Determine the (x, y) coordinate at the center of the cell enclosing the given text.  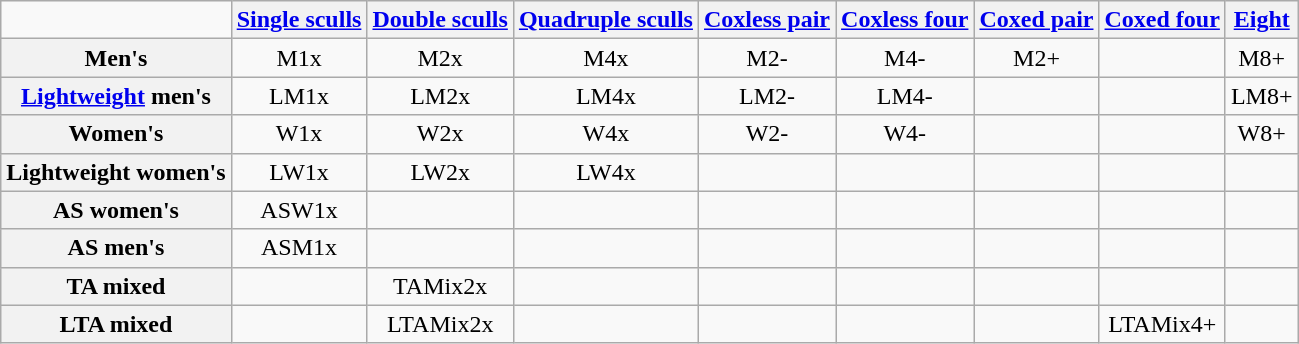
M2- (766, 58)
W8+ (1262, 134)
LW2x (440, 172)
TAMix2x (440, 286)
AS men's (116, 248)
M2x (440, 58)
Eight (1262, 20)
Men's (116, 58)
Coxless four (905, 20)
M8+ (1262, 58)
TA mixed (116, 286)
Coxless pair (766, 20)
M2+ (1036, 58)
Lightweight men's (116, 96)
LM8+ (1262, 96)
Double sculls (440, 20)
LTAMix2x (440, 324)
LW4x (606, 172)
Single sculls (299, 20)
M1x (299, 58)
Women's (116, 134)
LM4- (905, 96)
W2- (766, 134)
LTA mixed (116, 324)
W4x (606, 134)
LM4x (606, 96)
LM2- (766, 96)
M4- (905, 58)
Coxed pair (1036, 20)
LM1x (299, 96)
LTAMix4+ (1162, 324)
LM2x (440, 96)
AS women's (116, 210)
W1x (299, 134)
ASM1x (299, 248)
W2x (440, 134)
Quadruple sculls (606, 20)
ASW1x (299, 210)
M4x (606, 58)
Lightweight women's (116, 172)
W4- (905, 134)
LW1x (299, 172)
Coxed four (1162, 20)
